Return the [x, y] coordinate for the center point of the cell that contains the specified text.  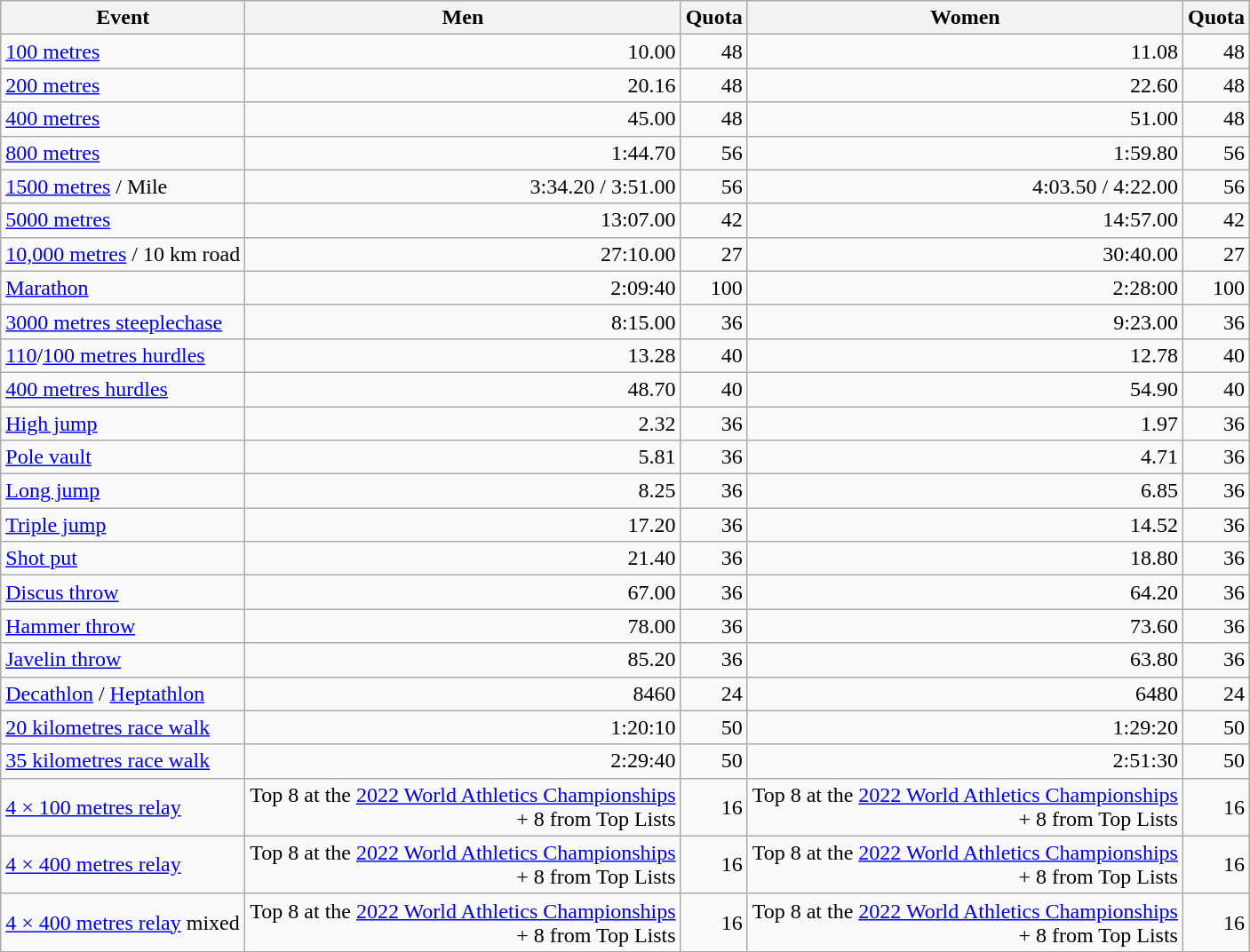
Event [123, 18]
9:23.00 [965, 321]
Discus throw [123, 592]
63.80 [965, 660]
20 kilometres race walk [123, 727]
11.08 [965, 52]
1:59.80 [965, 153]
1:20:10 [463, 727]
800 metres [123, 153]
21.40 [463, 559]
48.70 [463, 389]
3000 metres steeplechase [123, 321]
High jump [123, 424]
4 × 400 metres relay mixed [123, 922]
8:15.00 [463, 321]
2.32 [463, 424]
400 metres [123, 119]
Women [965, 18]
73.60 [965, 626]
Javelin throw [123, 660]
8460 [463, 694]
10,000 metres / 10 km road [123, 254]
78.00 [463, 626]
5.81 [463, 457]
2:28:00 [965, 288]
Men [463, 18]
110/100 metres hurdles [123, 355]
2:09:40 [463, 288]
51.00 [965, 119]
45.00 [463, 119]
17.20 [463, 525]
6480 [965, 694]
14.52 [965, 525]
4 × 400 metres relay [123, 865]
Shot put [123, 559]
1:44.70 [463, 153]
Hammer throw [123, 626]
8.25 [463, 491]
30:40.00 [965, 254]
64.20 [965, 592]
100 metres [123, 52]
22.60 [965, 85]
2:51:30 [965, 761]
5000 metres [123, 220]
20.16 [463, 85]
12.78 [965, 355]
200 metres [123, 85]
85.20 [463, 660]
Triple jump [123, 525]
67.00 [463, 592]
Decathlon / Heptathlon [123, 694]
14:57.00 [965, 220]
4:03.50 / 4:22.00 [965, 186]
1:29:20 [965, 727]
1500 metres / Mile [123, 186]
400 metres hurdles [123, 389]
4 × 100 metres relay [123, 806]
4.71 [965, 457]
2:29:40 [463, 761]
3:34.20 / 3:51.00 [463, 186]
Pole vault [123, 457]
6.85 [965, 491]
27:10.00 [463, 254]
Long jump [123, 491]
13:07.00 [463, 220]
18.80 [965, 559]
Marathon [123, 288]
35 kilometres race walk [123, 761]
1.97 [965, 424]
10.00 [463, 52]
13.28 [463, 355]
54.90 [965, 389]
